Provide the [x, y] coordinate of the cell's center where the given text is located.  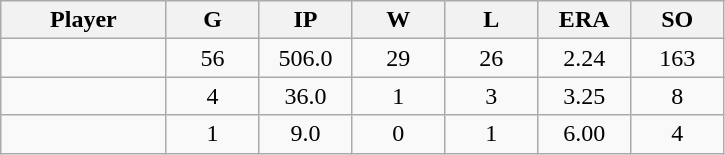
SO [678, 20]
W [398, 20]
9.0 [306, 134]
36.0 [306, 96]
0 [398, 134]
G [212, 20]
6.00 [584, 134]
IP [306, 20]
56 [212, 58]
163 [678, 58]
2.24 [584, 58]
26 [492, 58]
3.25 [584, 96]
8 [678, 96]
29 [398, 58]
ERA [584, 20]
Player [84, 20]
506.0 [306, 58]
3 [492, 96]
L [492, 20]
